For the text-containing cell, return its midpoint in [X, Y] coordinate format. 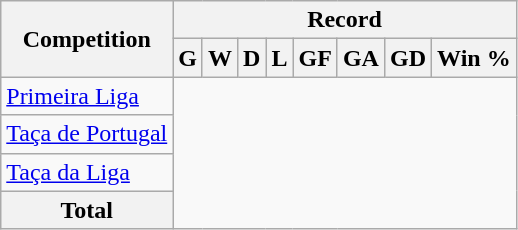
GD [408, 58]
Win % [474, 58]
GF [315, 58]
Primeira Liga [87, 96]
Taça de Portugal [87, 134]
Record [344, 20]
W [220, 58]
D [252, 58]
G [188, 58]
Total [87, 210]
Competition [87, 39]
Taça da Liga [87, 172]
L [280, 58]
GA [360, 58]
